Return (x, y) of the center of cell containing provided text 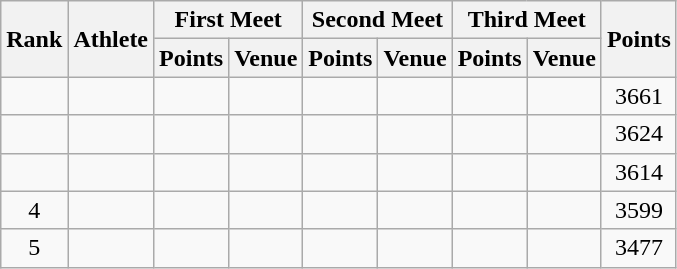
Athlete (111, 39)
3614 (638, 172)
5 (34, 248)
3624 (638, 134)
Second Meet (378, 20)
3477 (638, 248)
3599 (638, 210)
First Meet (228, 20)
4 (34, 210)
3661 (638, 96)
Rank (34, 39)
Third Meet (526, 20)
